From the cell containing the given text, extract its center point as (x, y) coordinate. 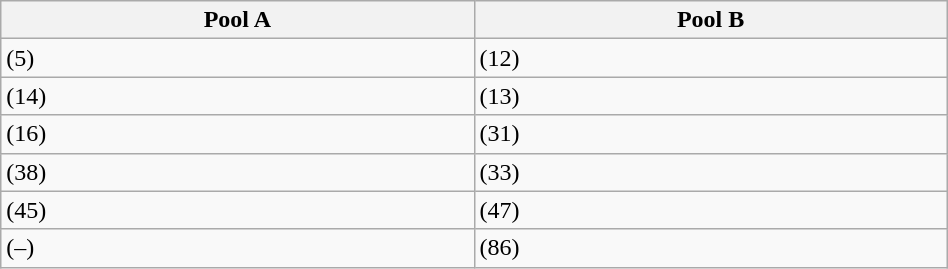
(5) (238, 58)
(86) (710, 248)
(12) (710, 58)
Pool B (710, 20)
(47) (710, 210)
(16) (238, 134)
(38) (238, 172)
(–) (238, 248)
Pool A (238, 20)
(14) (238, 96)
(31) (710, 134)
(13) (710, 96)
(45) (238, 210)
(33) (710, 172)
